For the text-containing cell, return its midpoint in [X, Y] coordinate format. 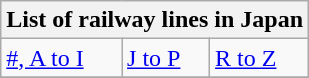
R to Z [260, 58]
#, A to I [62, 58]
J to P [166, 58]
List of railway lines in Japan [155, 20]
